Capture the cell that displays the provided text and extract its [X, Y] central coordinate. 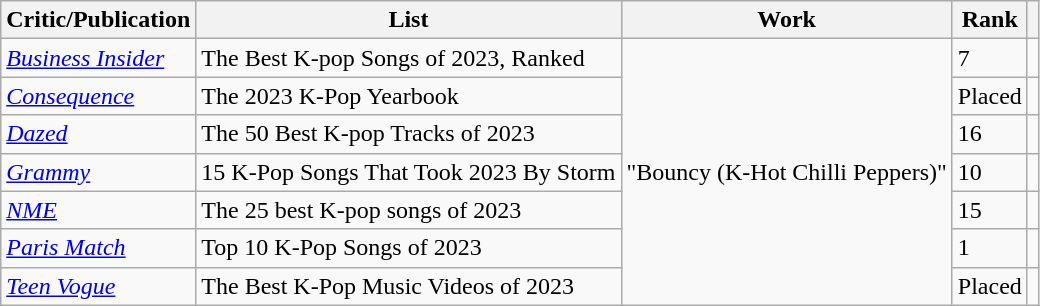
Rank [990, 20]
List [408, 20]
Top 10 K-Pop Songs of 2023 [408, 248]
The 50 Best K-pop Tracks of 2023 [408, 134]
7 [990, 58]
10 [990, 172]
Business Insider [98, 58]
1 [990, 248]
Critic/Publication [98, 20]
15 K-Pop Songs That Took 2023 By Storm [408, 172]
15 [990, 210]
Teen Vogue [98, 286]
Paris Match [98, 248]
The Best K-pop Songs of 2023, Ranked [408, 58]
16 [990, 134]
Grammy [98, 172]
"Bouncy (K-Hot Chilli Peppers)" [786, 172]
NME [98, 210]
Dazed [98, 134]
Work [786, 20]
The Best K-Pop Music Videos of 2023 [408, 286]
Consequence [98, 96]
The 2023 K-Pop Yearbook [408, 96]
The 25 best K-pop songs of 2023 [408, 210]
